Return the [x, y] coordinate for the center point of the cell that contains the specified text.  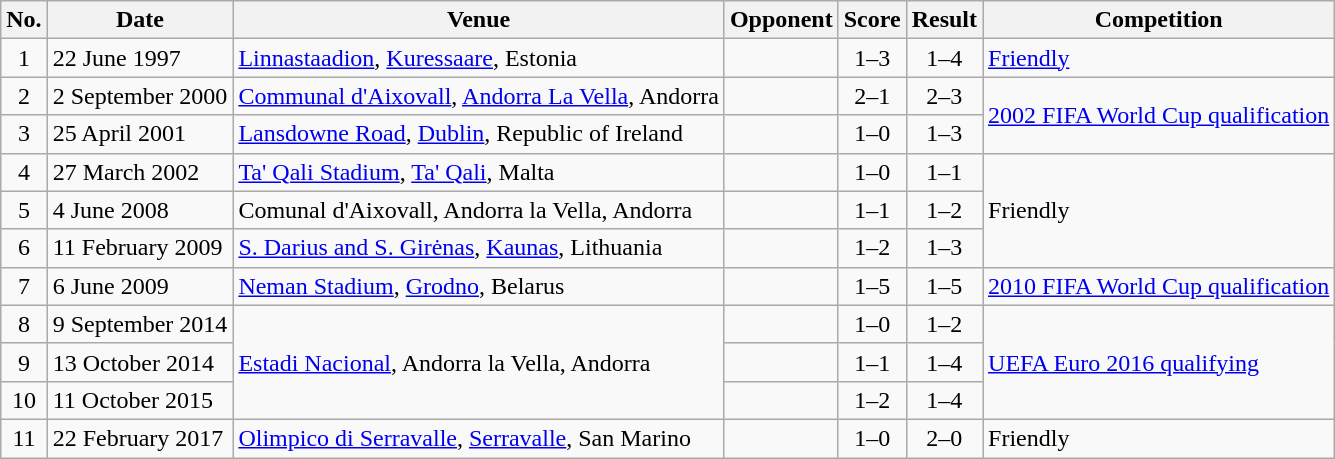
11 October 2015 [140, 400]
Estadi Nacional, Andorra la Vella, Andorra [479, 362]
27 March 2002 [140, 172]
4 [24, 172]
2–3 [944, 96]
2010 FIFA World Cup qualification [1159, 286]
8 [24, 324]
Comunal d'Aixovall, Andorra la Vella, Andorra [479, 210]
6 June 2009 [140, 286]
Venue [479, 20]
Ta' Qali Stadium, Ta' Qali, Malta [479, 172]
9 [24, 362]
2002 FIFA World Cup qualification [1159, 115]
11 February 2009 [140, 248]
No. [24, 20]
1 [24, 58]
7 [24, 286]
Result [944, 20]
Opponent [781, 20]
Linnastaadion, Kuressaare, Estonia [479, 58]
10 [24, 400]
Communal d'Aixovall, Andorra La Vella, Andorra [479, 96]
4 June 2008 [140, 210]
2–0 [944, 438]
Score [872, 20]
2 September 2000 [140, 96]
13 October 2014 [140, 362]
25 April 2001 [140, 134]
11 [24, 438]
22 February 2017 [140, 438]
Date [140, 20]
Competition [1159, 20]
22 June 1997 [140, 58]
6 [24, 248]
Olimpico di Serravalle, Serravalle, San Marino [479, 438]
5 [24, 210]
S. Darius and S. Girėnas, Kaunas, Lithuania [479, 248]
9 September 2014 [140, 324]
UEFA Euro 2016 qualifying [1159, 362]
2 [24, 96]
3 [24, 134]
Lansdowne Road, Dublin, Republic of Ireland [479, 134]
2–1 [872, 96]
Neman Stadium, Grodno, Belarus [479, 286]
